Find where the given text appears and provide that cell's center as (x, y) coordinate. 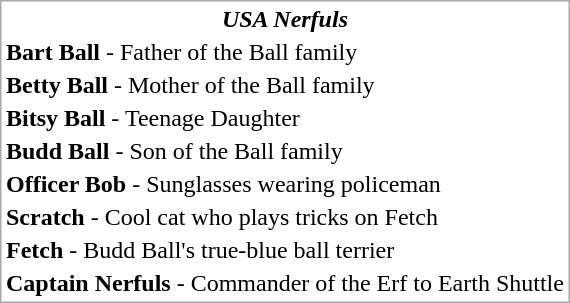
Bitsy Ball - Teenage Daughter (284, 119)
Budd Ball - Son of the Ball family (284, 151)
Captain Nerfuls - Commander of the Erf to Earth Shuttle (284, 283)
Scratch - Cool cat who plays tricks on Fetch (284, 217)
Bart Ball - Father of the Ball family (284, 53)
USA Nerfuls (284, 19)
Betty Ball - Mother of the Ball family (284, 85)
Officer Bob - Sunglasses wearing policeman (284, 185)
Fetch - Budd Ball's true-blue ball terrier (284, 251)
